Search for the cell housing the specified text and yield its [x, y] center coordinate. 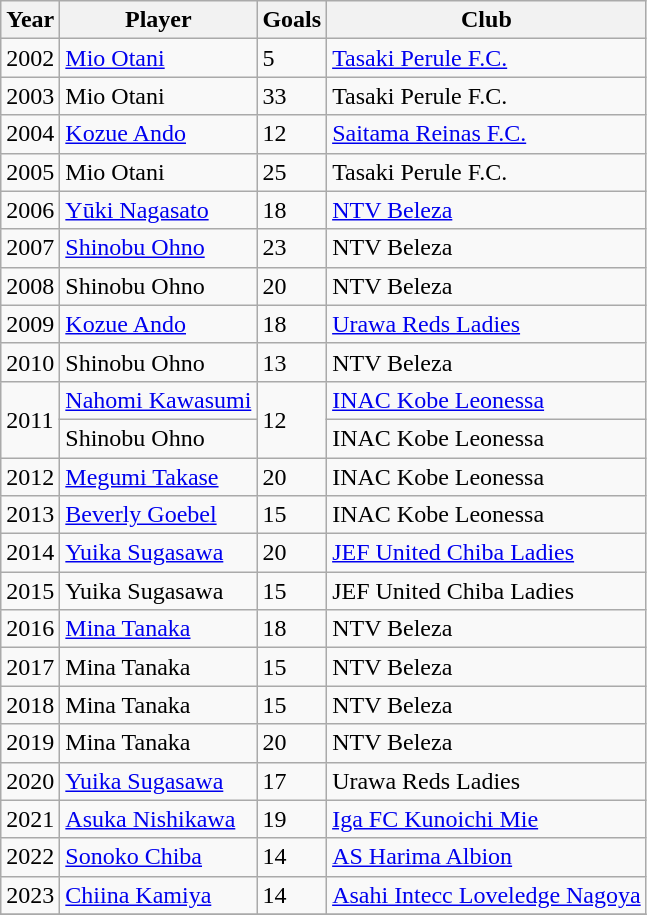
Asahi Intecc Loveledge Nagoya [487, 895]
Megumi Takase [158, 477]
AS Harima Albion [487, 857]
2007 [30, 248]
2018 [30, 705]
2009 [30, 324]
2023 [30, 895]
2010 [30, 362]
2006 [30, 210]
2019 [30, 743]
2014 [30, 553]
2015 [30, 591]
2022 [30, 857]
23 [292, 248]
2017 [30, 667]
Saitama Reinas F.C. [487, 134]
2011 [30, 419]
19 [292, 819]
5 [292, 58]
Chiina Kamiya [158, 895]
Nahomi Kawasumi [158, 400]
2004 [30, 134]
Year [30, 20]
Asuka Nishikawa [158, 819]
2016 [30, 629]
2021 [30, 819]
2003 [30, 96]
2012 [30, 477]
25 [292, 172]
2002 [30, 58]
Goals [292, 20]
2005 [30, 172]
Player [158, 20]
13 [292, 362]
2008 [30, 286]
Beverly Goebel [158, 515]
33 [292, 96]
2020 [30, 781]
Yūki Nagasato [158, 210]
Sonoko Chiba [158, 857]
17 [292, 781]
Iga FC Kunoichi Mie [487, 819]
2013 [30, 515]
Club [487, 20]
